For the text-containing cell, return its midpoint in (X, Y) coordinate format. 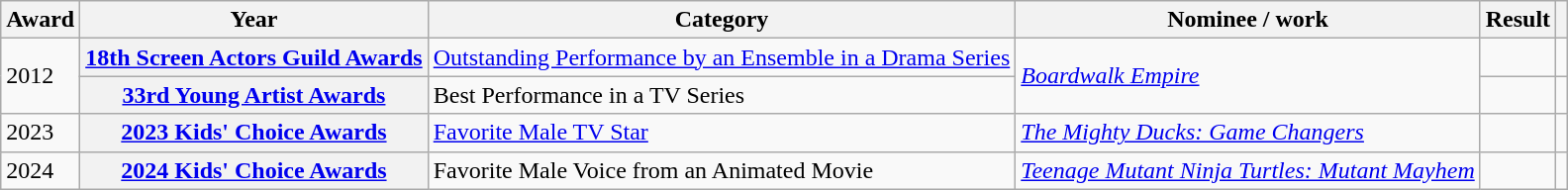
Boardwalk Empire (1247, 76)
The Mighty Ducks: Game Changers (1247, 133)
18th Screen Actors Guild Awards (254, 57)
33rd Young Artist Awards (254, 95)
Category (722, 20)
2023 (41, 133)
Year (254, 20)
Teenage Mutant Ninja Turtles: Mutant Mayhem (1247, 170)
Favorite Male Voice from an Animated Movie (722, 170)
2023 Kids' Choice Awards (254, 133)
Favorite Male TV Star (722, 133)
2024 Kids' Choice Awards (254, 170)
Nominee / work (1247, 20)
Best Performance in a TV Series (722, 95)
Result (1518, 20)
Outstanding Performance by an Ensemble in a Drama Series (722, 57)
Award (41, 20)
2024 (41, 170)
2012 (41, 76)
